Pinpoint the cell where the given text exists, returning its (X, Y) midpoint coordinate. 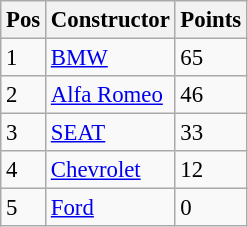
65 (210, 58)
Pos (24, 20)
BMW (111, 58)
12 (210, 170)
1 (24, 58)
Ford (111, 208)
Constructor (111, 20)
4 (24, 170)
2 (24, 95)
Points (210, 20)
33 (210, 133)
0 (210, 208)
Chevrolet (111, 170)
3 (24, 133)
Alfa Romeo (111, 95)
5 (24, 208)
46 (210, 95)
SEAT (111, 133)
